Extract the [x, y] coordinate from the center of the cell holding the provided text.  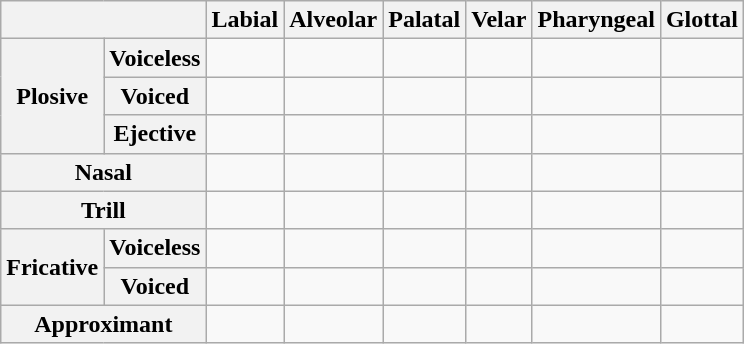
Alveolar [334, 20]
Velar [499, 20]
Approximant [104, 324]
Labial [245, 20]
Fricative [52, 267]
Plosive [52, 96]
Trill [104, 210]
Pharyngeal [596, 20]
Glottal [702, 20]
Nasal [104, 172]
Ejective [155, 134]
Palatal [424, 20]
